Search for the cell housing the specified text and yield its [X, Y] center coordinate. 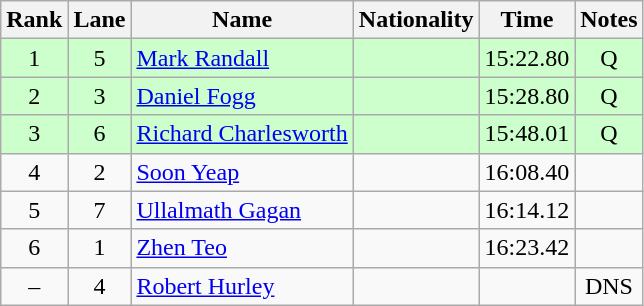
Robert Hurley [242, 286]
15:48.01 [527, 134]
15:22.80 [527, 58]
Soon Yeap [242, 172]
Notes [609, 20]
Ullalmath Gagan [242, 210]
16:08.40 [527, 172]
16:23.42 [527, 248]
Mark Randall [242, 58]
Lane [100, 20]
Nationality [416, 20]
Daniel Fogg [242, 96]
16:14.12 [527, 210]
Richard Charlesworth [242, 134]
– [34, 286]
Time [527, 20]
Rank [34, 20]
15:28.80 [527, 96]
Zhen Teo [242, 248]
7 [100, 210]
DNS [609, 286]
Name [242, 20]
